For the text-containing cell, return its midpoint in [X, Y] coordinate format. 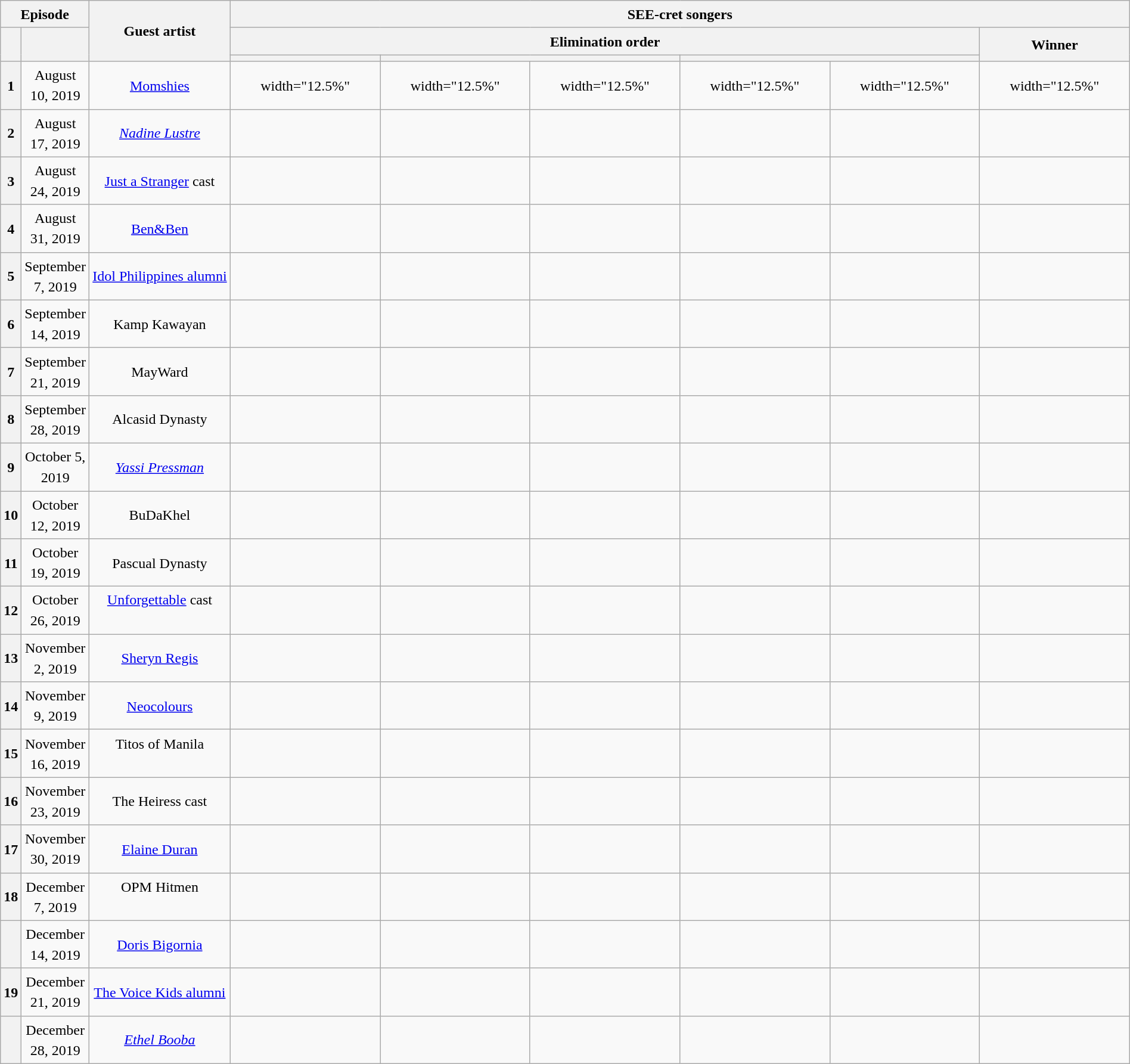
September 7, 2019 [55, 276]
November 16, 2019 [55, 753]
Pascual Dynasty [160, 563]
August 24, 2019 [55, 181]
November 2, 2019 [55, 658]
October 26, 2019 [55, 610]
August 31, 2019 [55, 228]
12 [11, 610]
8 [11, 419]
3 [11, 181]
August 10, 2019 [55, 85]
October 19, 2019 [55, 563]
Neocolours [160, 706]
BuDaKhel [160, 515]
Ethel Booba [160, 1040]
Kamp Kawayan [160, 324]
October 5, 2019 [55, 467]
9 [11, 467]
Episode [45, 14]
December 14, 2019 [55, 944]
Sheryn Regis [160, 658]
Alcasid Dynasty [160, 419]
5 [11, 276]
September 21, 2019 [55, 371]
November 23, 2019 [55, 801]
19 [11, 992]
Winner [1055, 44]
1 [11, 85]
Doris Bigornia [160, 944]
September 14, 2019 [55, 324]
Nadine Lustre [160, 133]
15 [11, 753]
Just a Stranger cast [160, 181]
17 [11, 849]
The Heiress cast [160, 801]
August 17, 2019 [55, 133]
November 9, 2019 [55, 706]
Elimination order [604, 41]
December 28, 2019 [55, 1040]
Titos of Manila [160, 753]
16 [11, 801]
The Voice Kids alumni [160, 992]
Momshies [160, 85]
Elaine Duran [160, 849]
10 [11, 515]
Unforgettable cast [160, 610]
18 [11, 897]
October 12, 2019 [55, 515]
11 [11, 563]
December 7, 2019 [55, 897]
2 [11, 133]
Idol Philippines alumni [160, 276]
Guest artist [160, 31]
MayWard [160, 371]
SEE-cret songers [679, 14]
December 21, 2019 [55, 992]
OPM Hitmen [160, 897]
13 [11, 658]
November 30, 2019 [55, 849]
14 [11, 706]
Ben&Ben [160, 228]
6 [11, 324]
4 [11, 228]
Yassi Pressman [160, 467]
7 [11, 371]
September 28, 2019 [55, 419]
